Locate the cell with the specified text and output its (x, y) center coordinate. 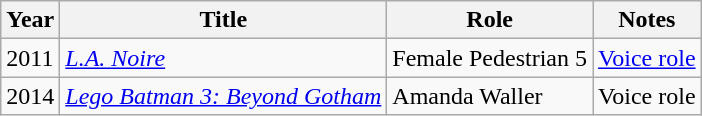
Lego Batman 3: Beyond Gotham (224, 96)
Title (224, 20)
2014 (30, 96)
Amanda Waller (490, 96)
L.A. Noire (224, 58)
Role (490, 20)
Female Pedestrian 5 (490, 58)
2011 (30, 58)
Notes (648, 20)
Year (30, 20)
